Capture the cell that displays the provided text and extract its [X, Y] central coordinate. 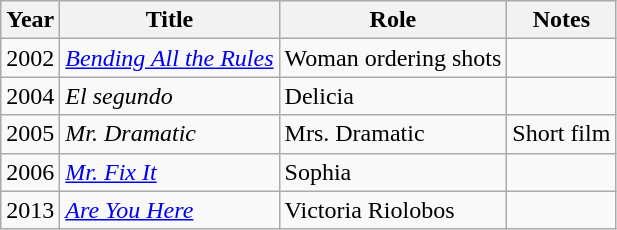
Woman ordering shots [393, 58]
Bending All the Rules [170, 58]
Mrs. Dramatic [393, 134]
El segundo [170, 96]
Year [30, 20]
Victoria Riolobos [393, 210]
Mr. Fix It [170, 172]
2004 [30, 96]
Are You Here [170, 210]
Short film [562, 134]
Sophia [393, 172]
2002 [30, 58]
Delicia [393, 96]
2013 [30, 210]
Mr. Dramatic [170, 134]
Notes [562, 20]
2006 [30, 172]
Title [170, 20]
2005 [30, 134]
Role [393, 20]
